Scan for the cell matching the given text and deliver its [X, Y] coordinate at center. 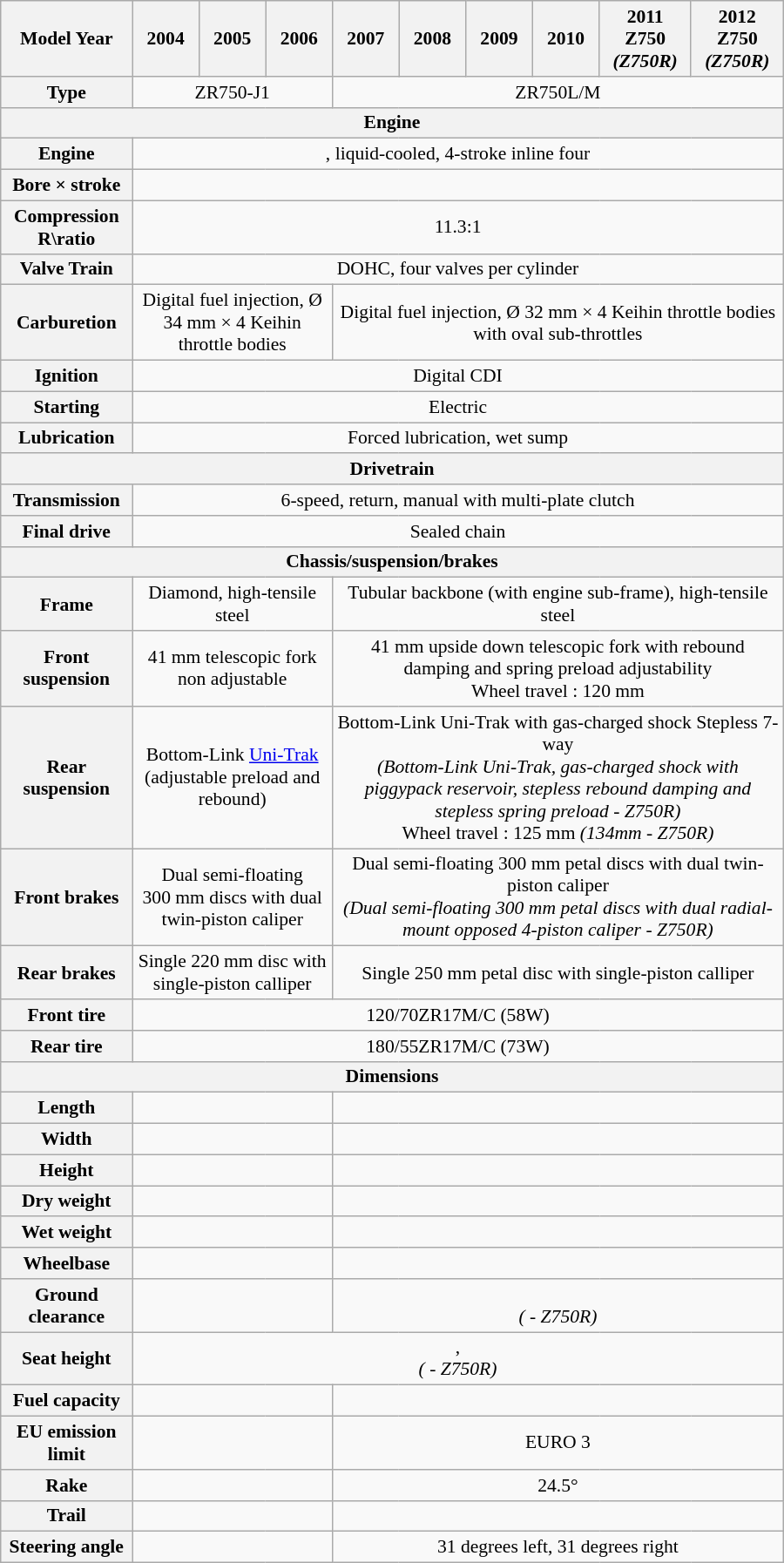
Front tire [66, 1015]
31 degrees left, 31 degrees right [558, 1547]
Digital fuel injection, Ø 34 mm × 4 Keihin throttle bodies [233, 322]
Tubular backbone (with engine sub-frame), high-tensile steel [558, 605]
EU emission limit [66, 1443]
2010 [566, 38]
Width [66, 1140]
Forced lubrication, wet sump [458, 438]
Model Year [66, 38]
Bottom-Link Uni-Trak (adjustable preload and rebound) [233, 777]
Bore × stroke [66, 186]
Dry weight [66, 1201]
, liquid-cooled, 4-stroke inline four [458, 154]
DOHC, four valves per cylinder [458, 269]
11.3:1 [458, 227]
Wheelbase [66, 1263]
Single 250 mm petal disc with single-piston calliper [558, 972]
Diamond, high-tensile steel [233, 605]
41 mm upside down telescopic fork with rebound damping and spring preload adjustability Wheel travel : 120 mm [558, 669]
Wet weight [66, 1233]
120/70ZR17M/C (58W) [458, 1015]
ZR750L/M [558, 92]
24.5° [558, 1485]
Front suspension [66, 669]
Compression R\ratio [66, 227]
Single 220 mm disc with single-piston calliper [233, 972]
2008 [432, 38]
( - Z750R) [558, 1305]
Lubrication [66, 438]
Trail [66, 1516]
Height [66, 1170]
180/55ZR17M/C (73W) [458, 1046]
Frame [66, 605]
6-speed, return, manual with multi-plate clutch [458, 500]
Length [66, 1108]
Rear suspension [66, 777]
2004 [166, 38]
2011Z750(Z750R) [645, 38]
Front brakes [66, 897]
Drivetrain [392, 470]
Type [66, 92]
Starting [66, 407]
2012Z750(Z750R) [737, 38]
Dimensions [392, 1077]
Steering angle [66, 1547]
Rear tire [66, 1046]
Sealed chain [458, 531]
41 mm telescopic fork non adjustable [233, 669]
Ground clearance [66, 1305]
Rake [66, 1485]
Rear brakes [66, 972]
Digital fuel injection, Ø 32 mm × 4 Keihin throttle bodies with oval sub-throttles [558, 322]
Final drive [66, 531]
ZR750-J1 [233, 92]
2007 [366, 38]
Electric [458, 407]
Dual semi-floating 300 mm discs with dual twin-piston caliper [233, 897]
Valve Train [66, 269]
Fuel capacity [66, 1401]
2005 [232, 38]
Carburetion [66, 322]
Digital CDI [458, 376]
2006 [300, 38]
Ignition [66, 376]
2009 [500, 38]
Seat height [66, 1359]
Transmission [66, 500]
EURO 3 [558, 1443]
Chassis/suspension/brakes [392, 562]
,( - Z750R) [458, 1359]
